Identify which cell holds the provided text, then report its [x, y] central coordinate. 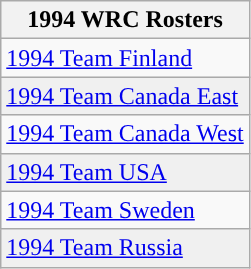
1994 Team Sweden [126, 210]
1994 Team Finland [126, 58]
1994 Team Canada West [126, 134]
1994 WRC Rosters [126, 20]
1994 Team Canada East [126, 96]
1994 Team USA [126, 172]
1994 Team Russia [126, 248]
